Return [X, Y] of the center of cell containing provided text 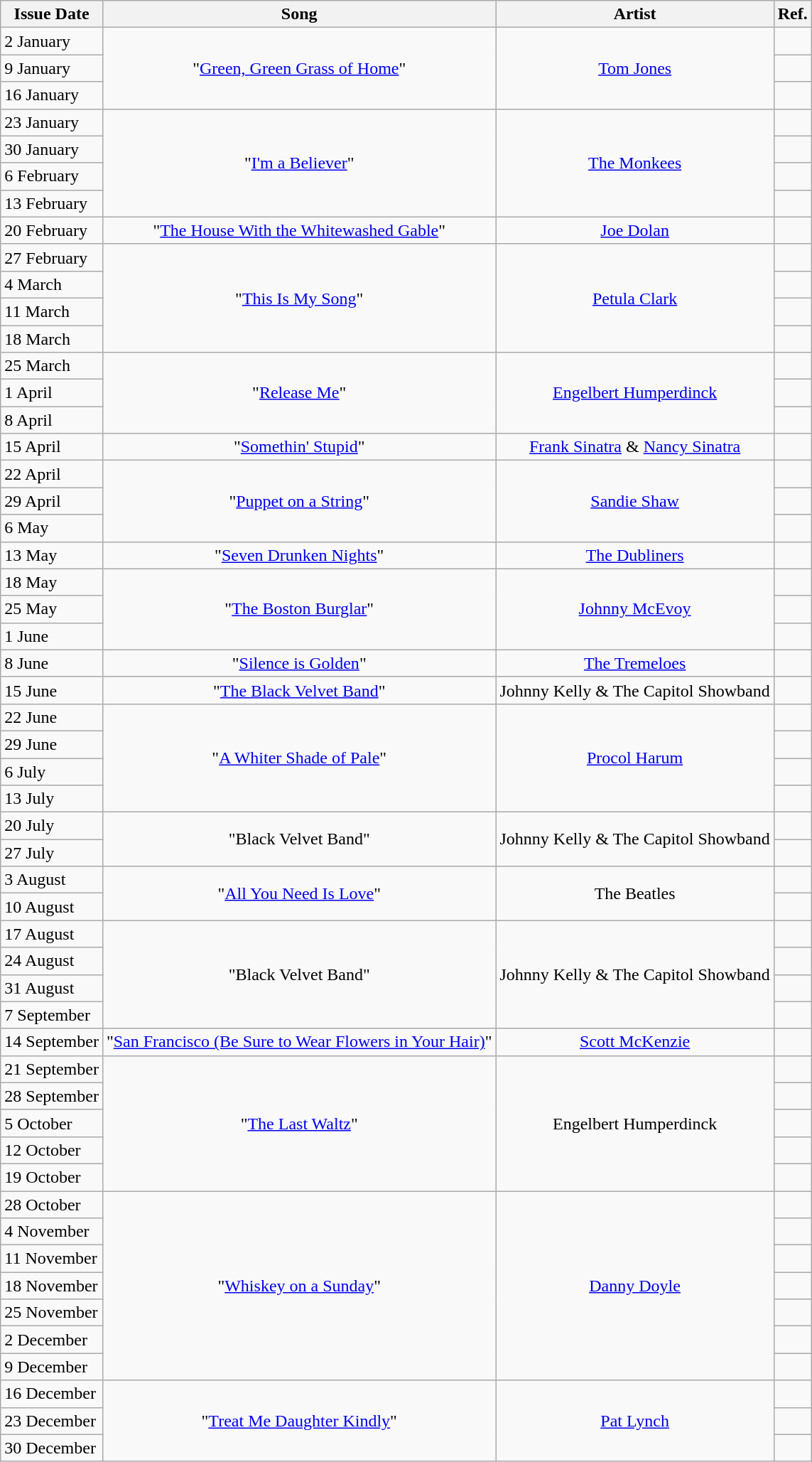
"Somethin' Stupid" [299, 447]
The Monkees [635, 163]
"Treat Me Daughter Kindly" [299, 1421]
"Seven Drunken Nights" [299, 555]
7 September [52, 1015]
"Release Me" [299, 393]
The Tremeloes [635, 663]
9 January [52, 68]
28 October [52, 1205]
"Silence is Golden" [299, 663]
8 June [52, 663]
"The Black Velvet Band" [299, 690]
31 August [52, 988]
8 April [52, 420]
9 December [52, 1367]
27 July [52, 853]
20 July [52, 826]
16 January [52, 95]
18 May [52, 582]
13 May [52, 555]
"The Last Waltz" [299, 1123]
Johnny McEvoy [635, 609]
6 May [52, 528]
Song [299, 14]
4 March [52, 284]
22 April [52, 474]
Tom Jones [635, 68]
6 February [52, 176]
"Green, Green Grass of Home" [299, 68]
25 November [52, 1313]
18 November [52, 1286]
27 February [52, 257]
23 January [52, 122]
30 December [52, 1448]
14 September [52, 1042]
Scott McKenzie [635, 1042]
29 April [52, 501]
28 September [52, 1096]
Sandie Shaw [635, 501]
3 August [52, 880]
"This Is My Song" [299, 298]
25 May [52, 609]
"All You Need Is Love" [299, 893]
11 March [52, 311]
1 April [52, 393]
"I'm a Believer" [299, 163]
4 November [52, 1232]
24 August [52, 961]
22 June [52, 717]
"San Francisco (Be Sure to Wear Flowers in Your Hair)" [299, 1042]
Petula Clark [635, 298]
Pat Lynch [635, 1421]
2 January [52, 41]
17 August [52, 934]
The Beatles [635, 893]
20 February [52, 230]
Ref. [793, 14]
Artist [635, 14]
21 September [52, 1069]
2 December [52, 1340]
13 July [52, 799]
Procol Harum [635, 758]
10 August [52, 907]
The Dubliners [635, 555]
16 December [52, 1394]
15 June [52, 690]
Joe Dolan [635, 230]
"A Whiter Shade of Pale" [299, 758]
29 June [52, 744]
"The House With the Whitewashed Gable" [299, 230]
23 December [52, 1421]
"Whiskey on a Sunday" [299, 1286]
13 February [52, 203]
25 March [52, 366]
"Puppet on a String" [299, 501]
Danny Doyle [635, 1286]
15 April [52, 447]
11 November [52, 1259]
18 March [52, 339]
19 October [52, 1177]
Frank Sinatra & Nancy Sinatra [635, 447]
30 January [52, 149]
Issue Date [52, 14]
1 June [52, 636]
"The Boston Burglar" [299, 609]
6 July [52, 771]
12 October [52, 1150]
5 October [52, 1123]
